Identify which cell holds the provided text, then report its [x, y] central coordinate. 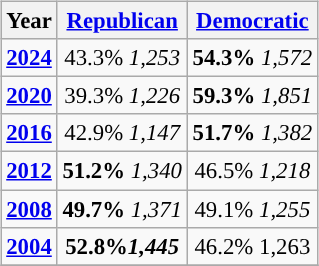
2024 [29, 58]
2004 [29, 246]
Year [29, 21]
51.7% 1,382 [252, 133]
52.8%1,445 [122, 246]
2016 [29, 133]
54.3% 1,572 [252, 58]
46.2% 1,263 [252, 246]
2020 [29, 96]
2012 [29, 171]
59.3% 1,851 [252, 96]
51.2% 1,340 [122, 171]
Republican [122, 21]
Democratic [252, 21]
49.7% 1,371 [122, 209]
46.5% 1,218 [252, 171]
49.1% 1,255 [252, 209]
43.3% 1,253 [122, 58]
2008 [29, 209]
42.9% 1,147 [122, 133]
39.3% 1,226 [122, 96]
